Determine the (x, y) coordinate at the center of the cell enclosing the given text.  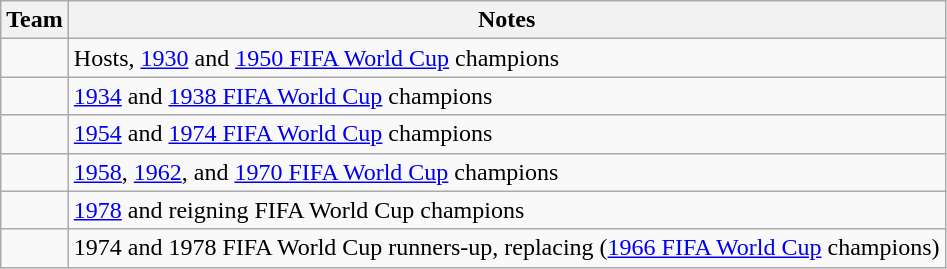
1954 and 1974 FIFA World Cup champions (506, 134)
Hosts, 1930 and 1950 FIFA World Cup champions (506, 58)
Notes (506, 20)
1978 and reigning FIFA World Cup champions (506, 210)
1958, 1962, and 1970 FIFA World Cup champions (506, 172)
Team (35, 20)
1974 and 1978 FIFA World Cup runners-up, replacing (1966 FIFA World Cup champions) (506, 248)
1934 and 1938 FIFA World Cup champions (506, 96)
